From the cell containing the given text, extract its center point as [x, y] coordinate. 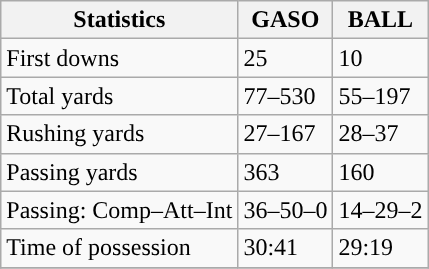
160 [380, 172]
29:19 [380, 248]
363 [286, 172]
Statistics [120, 20]
Time of possession [120, 248]
First downs [120, 58]
Passing: Comp–Att–Int [120, 210]
77–530 [286, 96]
25 [286, 58]
55–197 [380, 96]
27–167 [286, 134]
36–50–0 [286, 210]
Passing yards [120, 172]
28–37 [380, 134]
GASO [286, 20]
10 [380, 58]
14–29–2 [380, 210]
Total yards [120, 96]
BALL [380, 20]
Rushing yards [120, 134]
30:41 [286, 248]
